Locate the cell with the specified text and output its (X, Y) center coordinate. 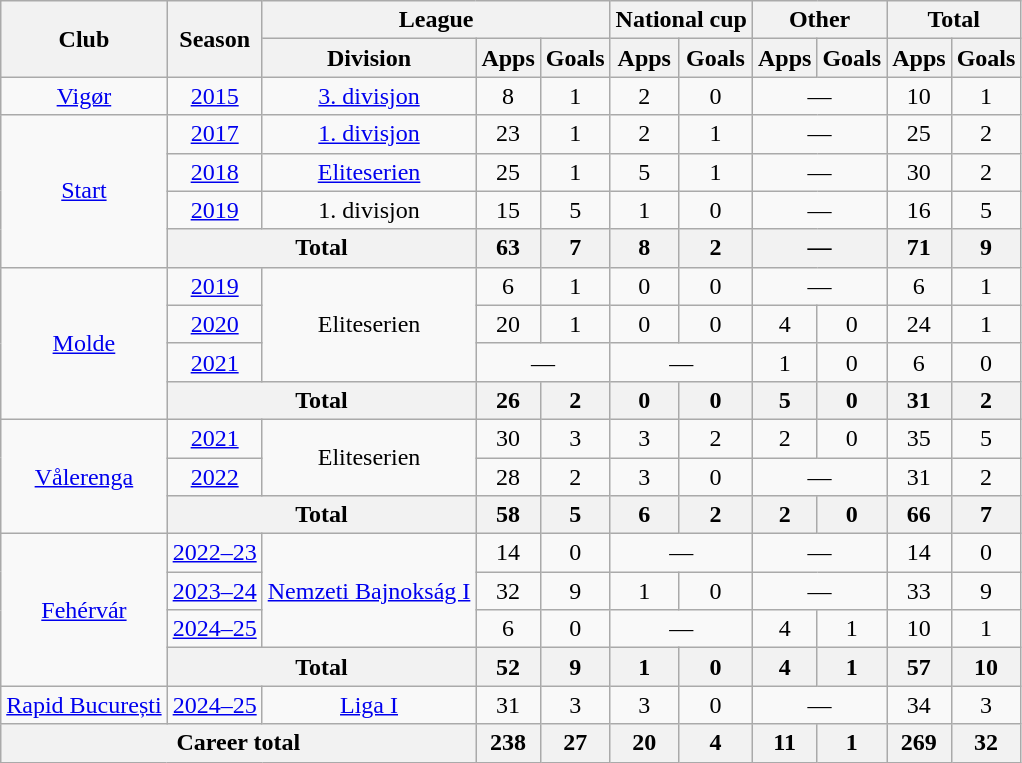
Vigør (84, 96)
Club (84, 39)
27 (575, 743)
National cup (681, 20)
11 (784, 743)
Season (214, 39)
26 (508, 400)
2022–23 (214, 553)
Start (84, 191)
3. divisjon (369, 96)
2018 (214, 172)
Fehérvár (84, 610)
2023–24 (214, 591)
34 (919, 705)
28 (508, 477)
35 (919, 438)
238 (508, 743)
Rapid București (84, 705)
2017 (214, 134)
71 (919, 248)
League (436, 20)
Other (819, 20)
24 (919, 324)
Molde (84, 343)
Nemzeti Bajnokság I (369, 591)
2015 (214, 96)
269 (919, 743)
Vålerenga (84, 476)
Career total (238, 743)
23 (508, 134)
16 (919, 210)
Division (369, 58)
66 (919, 515)
58 (508, 515)
52 (508, 667)
15 (508, 210)
33 (919, 591)
2022 (214, 477)
63 (508, 248)
2020 (214, 324)
Liga I (369, 705)
57 (919, 667)
